Pinpoint the cell where the given text exists, returning its [X, Y] midpoint coordinate. 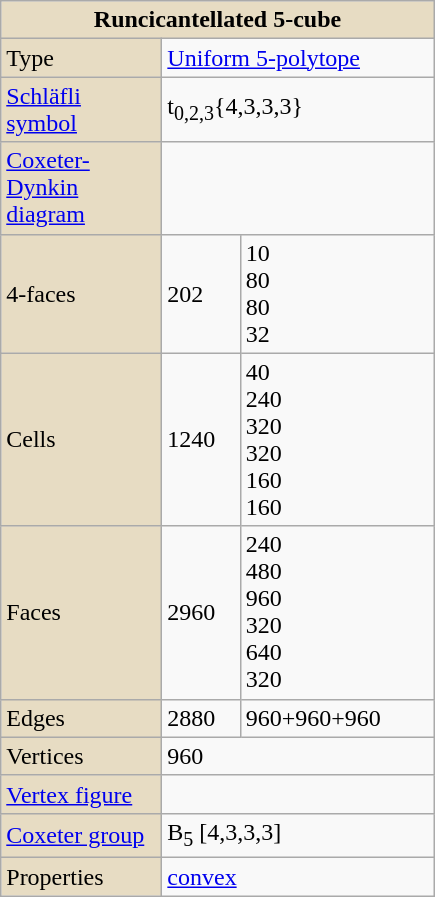
960+960+960 [337, 718]
Cells [82, 440]
2880 [201, 718]
4-faces [82, 294]
960 [298, 756]
Faces [82, 612]
Uniform 5-polytope [298, 58]
convex [298, 877]
Coxeter-Dynkin diagram [82, 188]
Schläfli symbol [82, 110]
Vertices [82, 756]
202 [201, 294]
1240 [201, 440]
Properties [82, 877]
40 240 320 320 160 160 [337, 440]
B5 [4,3,3,3] [298, 835]
10 80 80 32 [337, 294]
Type [82, 58]
t0,2,3{4,3,3,3} [298, 110]
240 480 960 320 640 320 [337, 612]
Runcicantellated 5-cube [218, 20]
Edges [82, 718]
Vertex figure [82, 794]
2960 [201, 612]
Coxeter group [82, 835]
